Pinpoint the cell where the given text exists, returning its [X, Y] midpoint coordinate. 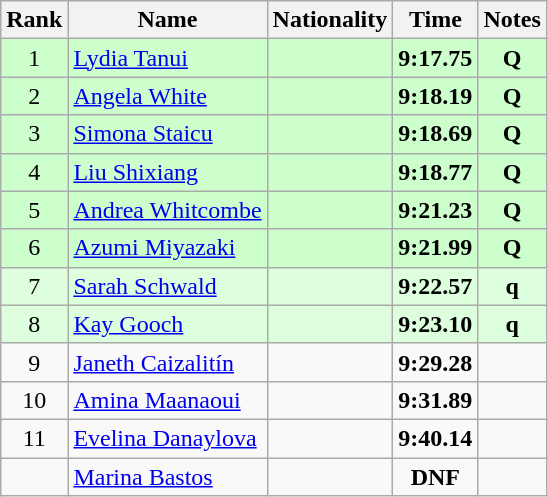
Rank [34, 20]
6 [34, 248]
Name [168, 20]
Andrea Whitcombe [168, 210]
9:18.69 [436, 134]
11 [34, 438]
DNF [436, 477]
9:18.77 [436, 172]
Lydia Tanui [168, 58]
Marina Bastos [168, 477]
10 [34, 400]
Simona Staicu [168, 134]
Kay Gooch [168, 324]
9:21.99 [436, 248]
9:21.23 [436, 210]
Notes [512, 20]
9:22.57 [436, 286]
5 [34, 210]
Time [436, 20]
7 [34, 286]
9:31.89 [436, 400]
4 [34, 172]
9:23.10 [436, 324]
Angela White [168, 96]
8 [34, 324]
Evelina Danaylova [168, 438]
Sarah Schwald [168, 286]
9 [34, 362]
9:18.19 [436, 96]
Nationality [330, 20]
3 [34, 134]
9:29.28 [436, 362]
9:17.75 [436, 58]
9:40.14 [436, 438]
Liu Shixiang [168, 172]
Azumi Miyazaki [168, 248]
Janeth Caizalitín [168, 362]
Amina Maanaoui [168, 400]
2 [34, 96]
1 [34, 58]
